For the text-containing cell, return its midpoint in (x, y) coordinate format. 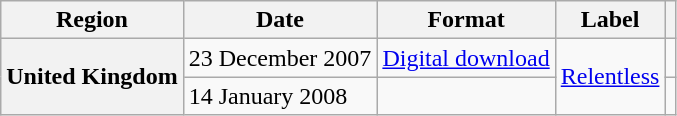
Relentless (610, 77)
Format (466, 20)
United Kingdom (92, 77)
Date (280, 20)
23 December 2007 (280, 58)
14 January 2008 (280, 96)
Label (610, 20)
Region (92, 20)
Digital download (466, 58)
